Provide the [x, y] coordinate of the cell's center where the given text is located.  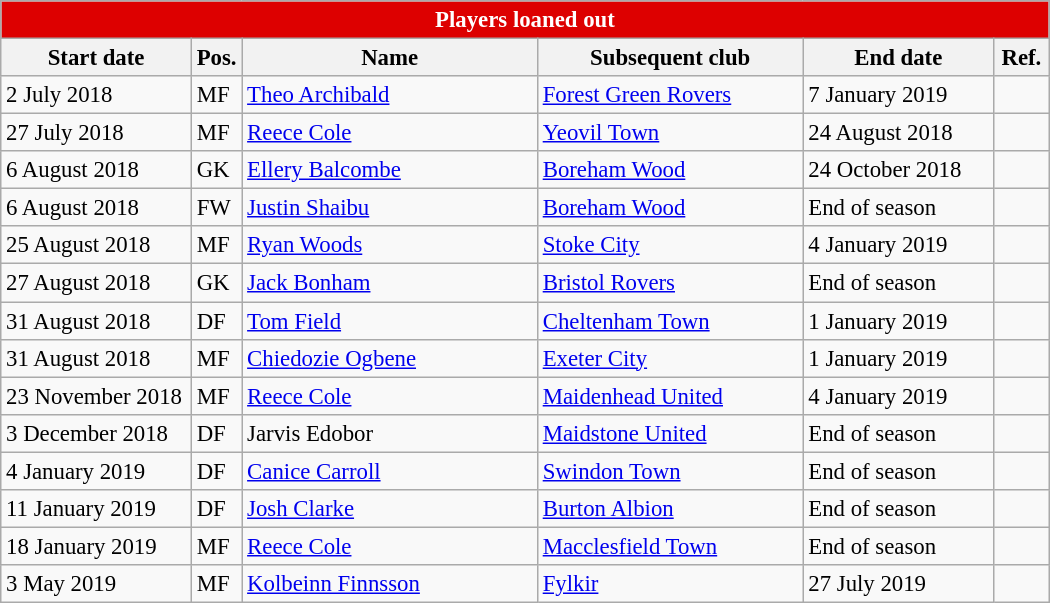
Players loaned out [525, 20]
Maidenhead United [670, 396]
Macclesfield Town [670, 546]
Tom Field [390, 321]
Exeter City [670, 358]
3 December 2018 [96, 433]
Jack Bonham [390, 283]
Pos. [216, 58]
Kolbeinn Finnsson [390, 584]
7 January 2019 [898, 95]
FW [216, 208]
Forest Green Rovers [670, 95]
Ellery Balcombe [390, 170]
Stoke City [670, 245]
Ref. [1022, 58]
27 August 2018 [96, 283]
Start date [96, 58]
Name [390, 58]
18 January 2019 [96, 546]
25 August 2018 [96, 245]
3 May 2019 [96, 584]
Canice Carroll [390, 471]
End date [898, 58]
Theo Archibald [390, 95]
Burton Albion [670, 509]
Fylkir [670, 584]
Cheltenham Town [670, 321]
23 November 2018 [96, 396]
24 August 2018 [898, 133]
Subsequent club [670, 58]
Yeovil Town [670, 133]
11 January 2019 [96, 509]
27 July 2018 [96, 133]
Josh Clarke [390, 509]
Ryan Woods [390, 245]
24 October 2018 [898, 170]
Bristol Rovers [670, 283]
27 July 2019 [898, 584]
Justin Shaibu [390, 208]
2 July 2018 [96, 95]
Jarvis Edobor [390, 433]
Chiedozie Ogbene [390, 358]
Maidstone United [670, 433]
Swindon Town [670, 471]
